Scan for the cell matching the given text and deliver its (X, Y) coordinate at center. 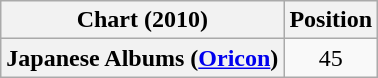
Japanese Albums (Oricon) (142, 58)
45 (331, 58)
Chart (2010) (142, 20)
Position (331, 20)
